Return the (x, y) coordinate for the center point of the cell that contains the specified text.  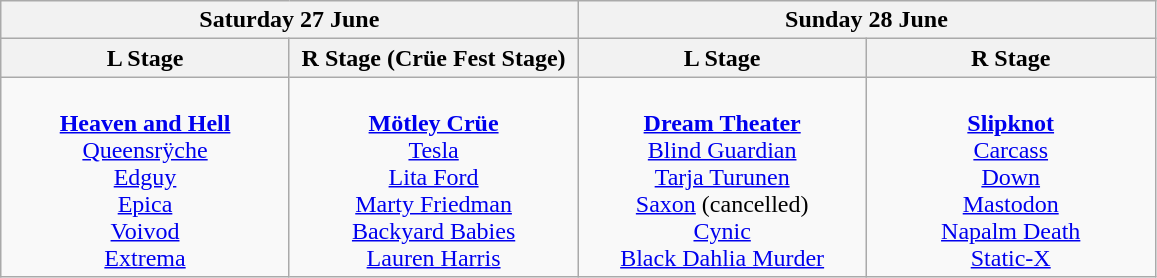
Slipknot Carcass Down Mastodon Napalm Death Static-X (1010, 177)
Dream Theater Blind Guardian Tarja Turunen Saxon (cancelled) Cynic Black Dahlia Murder (722, 177)
Mötley Crüe Tesla Lita Ford Marty Friedman Backyard Babies Lauren Harris (434, 177)
R Stage (1010, 58)
R Stage (Crüe Fest Stage) (434, 58)
Saturday 27 June (290, 20)
Heaven and Hell Queensrÿche Edguy Epica Voivod Extrema (146, 177)
Sunday 28 June (866, 20)
